Provide the [x, y] coordinate of the cell's center where the given text is located.  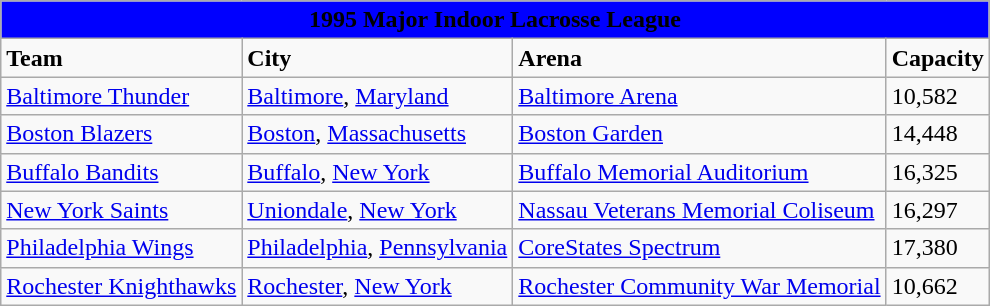
Rochester, New York [378, 286]
Baltimore Thunder [122, 96]
Capacity [938, 58]
Boston, Massachusetts [378, 134]
Buffalo Memorial Auditorium [700, 172]
Arena [700, 58]
Boston Garden [700, 134]
Buffalo, New York [378, 172]
1995 Major Indoor Lacrosse League [495, 20]
Baltimore Arena [700, 96]
CoreStates Spectrum [700, 248]
City [378, 58]
Philadelphia, Pennsylvania [378, 248]
14,448 [938, 134]
17,380 [938, 248]
Rochester Community War Memorial [700, 286]
10,662 [938, 286]
Team [122, 58]
Buffalo Bandits [122, 172]
16,325 [938, 172]
Baltimore, Maryland [378, 96]
Boston Blazers [122, 134]
New York Saints [122, 210]
Uniondale, New York [378, 210]
Nassau Veterans Memorial Coliseum [700, 210]
16,297 [938, 210]
Rochester Knighthawks [122, 286]
Philadelphia Wings [122, 248]
10,582 [938, 96]
